Extract the (x, y) coordinate from the center of the cell holding the provided text.  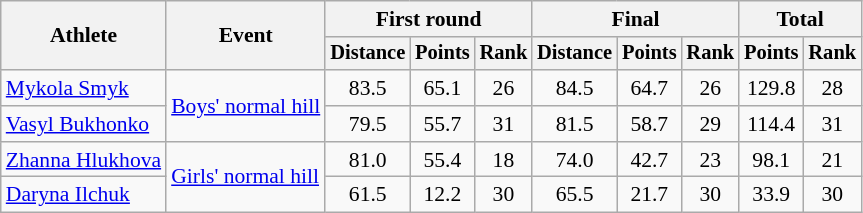
74.0 (574, 160)
23 (710, 160)
65.1 (442, 88)
Girls' normal hill (246, 178)
81.0 (368, 160)
29 (710, 124)
Total (800, 19)
42.7 (649, 160)
18 (504, 160)
Athlete (84, 36)
55.7 (442, 124)
21.7 (649, 195)
61.5 (368, 195)
Mykola Smyk (84, 88)
Boys' normal hill (246, 106)
79.5 (368, 124)
Final (636, 19)
28 (832, 88)
64.7 (649, 88)
65.5 (574, 195)
21 (832, 160)
81.5 (574, 124)
129.8 (771, 88)
Zhanna Hlukhova (84, 160)
First round (428, 19)
83.5 (368, 88)
55.4 (442, 160)
12.2 (442, 195)
84.5 (574, 88)
33.9 (771, 195)
114.4 (771, 124)
Vasyl Bukhonko (84, 124)
98.1 (771, 160)
58.7 (649, 124)
Daryna Ilchuk (84, 195)
Event (246, 36)
